Find where the given text appears and provide that cell's center as [X, Y] coordinate. 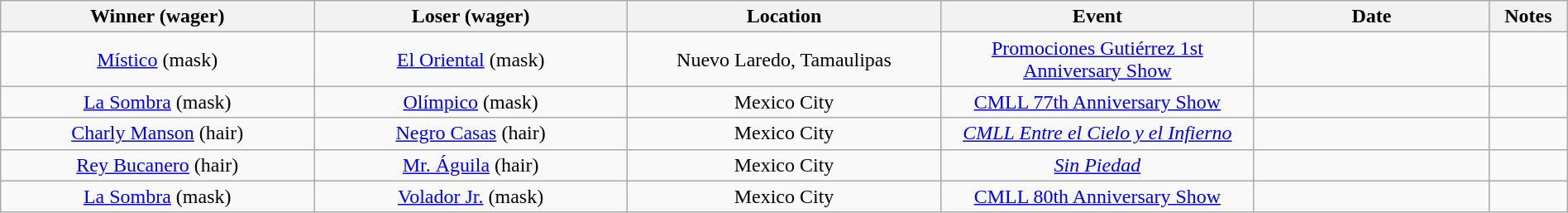
Location [784, 17]
Sin Piedad [1097, 165]
Winner (wager) [157, 17]
Olímpico (mask) [471, 102]
Volador Jr. (mask) [471, 196]
Event [1097, 17]
Negro Casas (hair) [471, 133]
Notes [1528, 17]
CMLL 77th Anniversary Show [1097, 102]
Loser (wager) [471, 17]
Promociones Gutiérrez 1st Anniversary Show [1097, 60]
CMLL Entre el Cielo y el Infierno [1097, 133]
Date [1371, 17]
Místico (mask) [157, 60]
CMLL 80th Anniversary Show [1097, 196]
Rey Bucanero (hair) [157, 165]
Nuevo Laredo, Tamaulipas [784, 60]
Mr. Águila (hair) [471, 165]
El Oriental (mask) [471, 60]
Charly Manson (hair) [157, 133]
